Capture the cell that displays the provided text and extract its (X, Y) central coordinate. 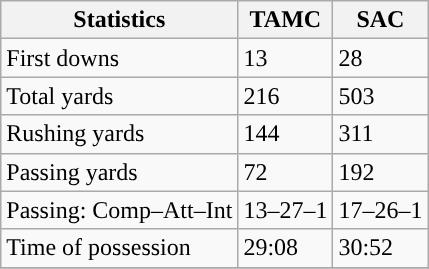
First downs (120, 58)
30:52 (380, 248)
Passing: Comp–Att–Int (120, 210)
13–27–1 (286, 210)
192 (380, 172)
216 (286, 96)
28 (380, 58)
Time of possession (120, 248)
144 (286, 134)
Passing yards (120, 172)
TAMC (286, 20)
SAC (380, 20)
Total yards (120, 96)
17–26–1 (380, 210)
Rushing yards (120, 134)
29:08 (286, 248)
503 (380, 96)
72 (286, 172)
311 (380, 134)
13 (286, 58)
Statistics (120, 20)
